Identify which cell holds the provided text, then report its (X, Y) central coordinate. 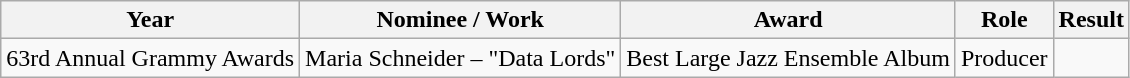
Year (150, 20)
63rd Annual Grammy Awards (150, 58)
Producer (1004, 58)
Nominee / Work (460, 20)
Maria Schneider – "Data Lords" (460, 58)
Result (1091, 20)
Role (1004, 20)
Best Large Jazz Ensemble Album (788, 58)
Award (788, 20)
